Capture the cell that displays the provided text and extract its [x, y] central coordinate. 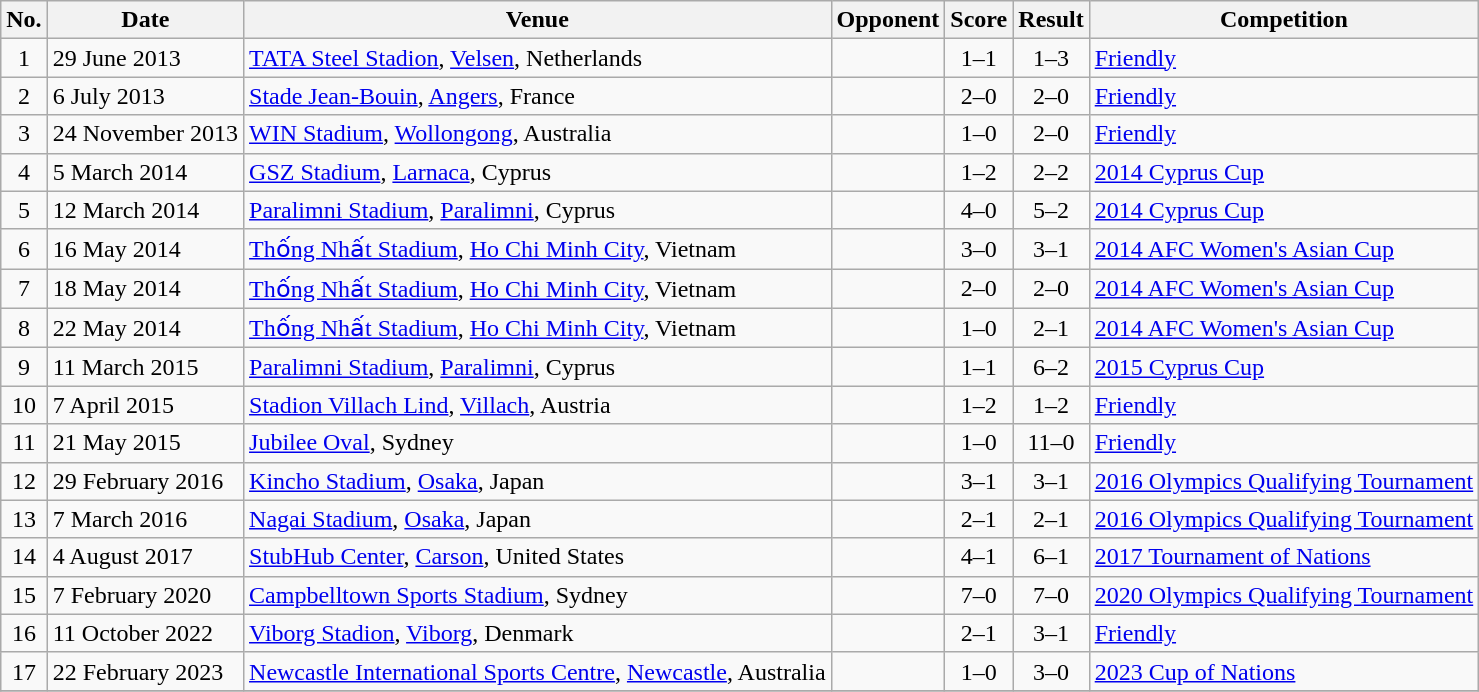
Date [145, 20]
14 [24, 557]
Venue [538, 20]
2015 Cyprus Cup [1284, 367]
7 February 2020 [145, 595]
11–0 [1051, 443]
11 October 2022 [145, 633]
5 [24, 210]
2023 Cup of Nations [1284, 671]
10 [24, 405]
2017 Tournament of Nations [1284, 557]
2–2 [1051, 172]
17 [24, 671]
21 May 2015 [145, 443]
12 [24, 481]
StubHub Center, Carson, United States [538, 557]
2020 Olympics Qualifying Tournament [1284, 595]
Competition [1284, 20]
5–2 [1051, 210]
Result [1051, 20]
6 [24, 249]
Newcastle International Sports Centre, Newcastle, Australia [538, 671]
Campbelltown Sports Stadium, Sydney [538, 595]
8 [24, 328]
15 [24, 595]
16 [24, 633]
Nagai Stadium, Osaka, Japan [538, 519]
18 May 2014 [145, 289]
5 March 2014 [145, 172]
29 June 2013 [145, 58]
9 [24, 367]
No. [24, 20]
7 [24, 289]
13 [24, 519]
29 February 2016 [145, 481]
GSZ Stadium, Larnaca, Cyprus [538, 172]
Stade Jean-Bouin, Angers, France [538, 96]
11 March 2015 [145, 367]
TATA Steel Stadion, Velsen, Netherlands [538, 58]
11 [24, 443]
6 July 2013 [145, 96]
2 [24, 96]
4 August 2017 [145, 557]
6–2 [1051, 367]
6–1 [1051, 557]
Kincho Stadium, Osaka, Japan [538, 481]
1–3 [1051, 58]
Opponent [888, 20]
16 May 2014 [145, 249]
24 November 2013 [145, 134]
WIN Stadium, Wollongong, Australia [538, 134]
7 April 2015 [145, 405]
Score [979, 20]
4–1 [979, 557]
Stadion Villach Lind, Villach, Austria [538, 405]
1 [24, 58]
22 February 2023 [145, 671]
7 March 2016 [145, 519]
Jubilee Oval, Sydney [538, 443]
12 March 2014 [145, 210]
22 May 2014 [145, 328]
Viborg Stadion, Viborg, Denmark [538, 633]
4–0 [979, 210]
4 [24, 172]
3 [24, 134]
